Capture the cell that displays the provided text and extract its (x, y) central coordinate. 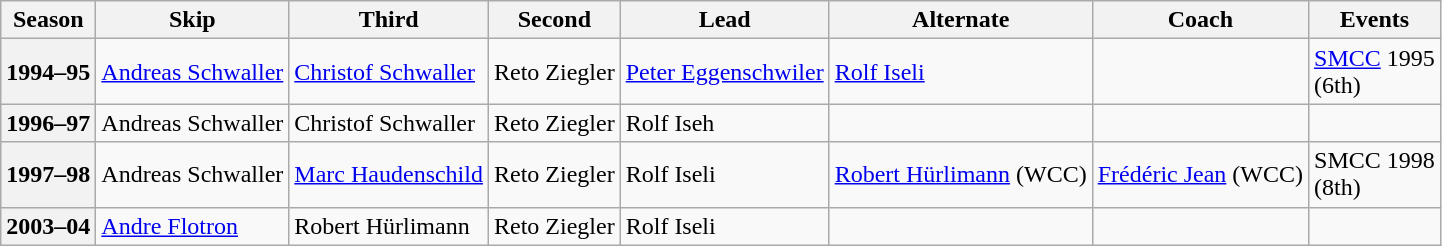
1994–95 (48, 72)
Skip (192, 20)
Events (1375, 20)
Second (554, 20)
Marc Haudenschild (389, 174)
2003–04 (48, 226)
1996–97 (48, 123)
Frédéric Jean (WCC) (1200, 174)
Alternate (960, 20)
Coach (1200, 20)
Andre Flotron (192, 226)
Third (389, 20)
Robert Hürlimann (389, 226)
1997–98 (48, 174)
Season (48, 20)
Lead (724, 20)
Peter Eggenschwiler (724, 72)
Rolf Iseh (724, 123)
Robert Hürlimann (WCC) (960, 174)
SMCC 1995 (6th) (1375, 72)
SMCC 1998 (8th) (1375, 174)
